Search for the cell housing the specified text and yield its (X, Y) center coordinate. 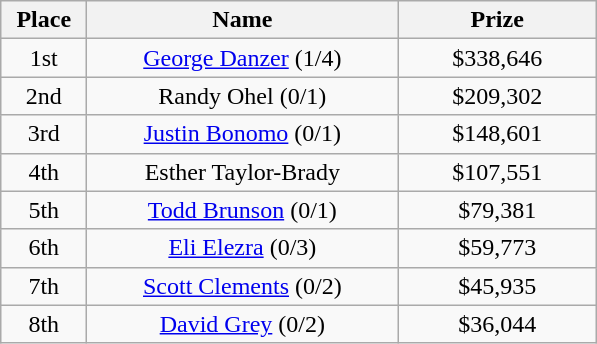
3rd (44, 134)
Scott Clements (0/2) (242, 286)
4th (44, 172)
$338,646 (498, 58)
$79,381 (498, 210)
7th (44, 286)
Eli Elezra (0/3) (242, 248)
1st (44, 58)
Name (242, 20)
Prize (498, 20)
Esther Taylor-Brady (242, 172)
Place (44, 20)
$107,551 (498, 172)
Justin Bonomo (0/1) (242, 134)
$59,773 (498, 248)
8th (44, 324)
George Danzer (1/4) (242, 58)
$209,302 (498, 96)
5th (44, 210)
Todd Brunson (0/1) (242, 210)
$45,935 (498, 286)
$36,044 (498, 324)
Randy Ohel (0/1) (242, 96)
David Grey (0/2) (242, 324)
2nd (44, 96)
6th (44, 248)
$148,601 (498, 134)
